Determine the (X, Y) coordinate at the center of the cell enclosing the given text.  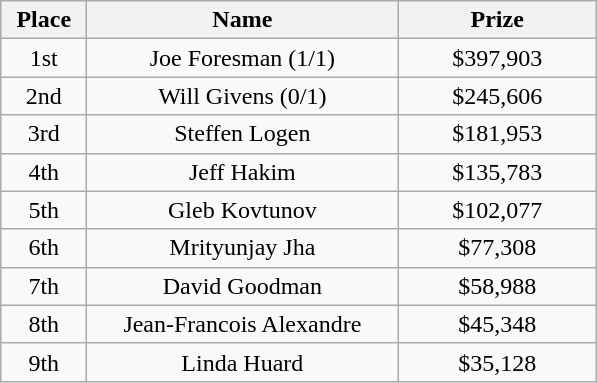
Jean-Francois Alexandre (242, 324)
Prize (498, 20)
5th (44, 210)
Name (242, 20)
2nd (44, 96)
Steffen Logen (242, 134)
$58,988 (498, 286)
8th (44, 324)
9th (44, 362)
6th (44, 248)
$35,128 (498, 362)
4th (44, 172)
$245,606 (498, 96)
Gleb Kovtunov (242, 210)
$181,953 (498, 134)
Linda Huard (242, 362)
7th (44, 286)
David Goodman (242, 286)
Place (44, 20)
Will Givens (0/1) (242, 96)
$135,783 (498, 172)
Mrityunjay Jha (242, 248)
3rd (44, 134)
Jeff Hakim (242, 172)
$77,308 (498, 248)
$45,348 (498, 324)
$397,903 (498, 58)
$102,077 (498, 210)
1st (44, 58)
Joe Foresman (1/1) (242, 58)
